Pinpoint the cell where the given text exists, returning its [X, Y] midpoint coordinate. 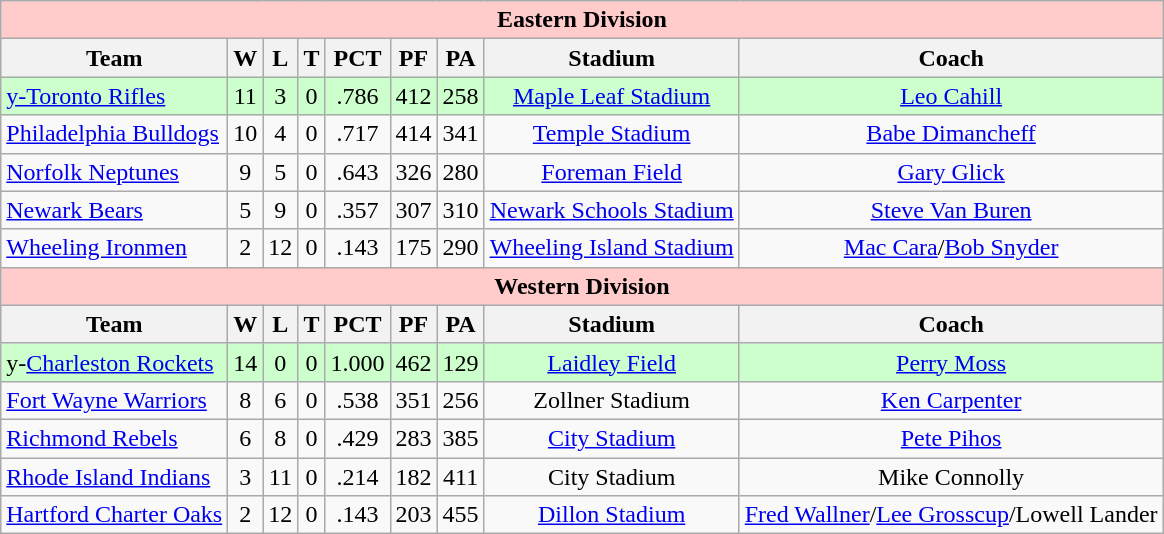
Dillon Stadium [612, 515]
Gary Glick [951, 172]
280 [460, 172]
203 [414, 515]
.429 [358, 438]
Zollner Stadium [612, 400]
310 [460, 210]
258 [460, 96]
Richmond Rebels [114, 438]
Wheeling Ironmen [114, 248]
Mac Cara/Bob Snyder [951, 248]
.538 [358, 400]
Perry Moss [951, 362]
411 [460, 477]
351 [414, 400]
385 [460, 438]
14 [246, 362]
256 [460, 400]
Norfolk Neptunes [114, 172]
Laidley Field [612, 362]
Newark Bears [114, 210]
Fred Wallner/Lee Grosscup/Lowell Lander [951, 515]
326 [414, 172]
455 [460, 515]
.786 [358, 96]
y-Toronto Rifles [114, 96]
Philadelphia Bulldogs [114, 134]
414 [414, 134]
129 [460, 362]
Foreman Field [612, 172]
175 [414, 248]
Maple Leaf Stadium [612, 96]
Ken Carpenter [951, 400]
341 [460, 134]
283 [414, 438]
182 [414, 477]
Newark Schools Stadium [612, 210]
.717 [358, 134]
.357 [358, 210]
10 [246, 134]
412 [414, 96]
1.000 [358, 362]
462 [414, 362]
.214 [358, 477]
Wheeling Island Stadium [612, 248]
Temple Stadium [612, 134]
Rhode Island Indians [114, 477]
307 [414, 210]
4 [280, 134]
Eastern Division [582, 20]
Pete Pihos [951, 438]
290 [460, 248]
y-Charleston Rockets [114, 362]
Steve Van Buren [951, 210]
Hartford Charter Oaks [114, 515]
.643 [358, 172]
Mike Connolly [951, 477]
Western Division [582, 286]
Babe Dimancheff [951, 134]
Fort Wayne Warriors [114, 400]
Leo Cahill [951, 96]
